Provide the [X, Y] coordinate of the cell's center where the given text is located.  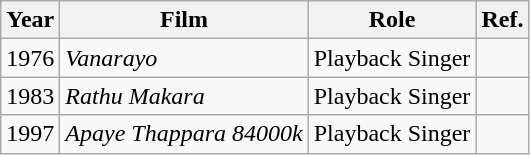
Apaye Thappara 84000k [184, 134]
Rathu Makara [184, 96]
1983 [30, 96]
1976 [30, 58]
Vanarayo [184, 58]
Role [392, 20]
1997 [30, 134]
Year [30, 20]
Film [184, 20]
Ref. [502, 20]
